Find where the given text appears and provide that cell's center as (x, y) coordinate. 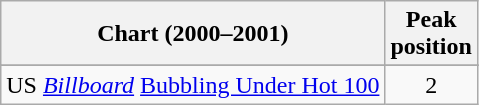
Chart (2000–2001) (193, 34)
2 (431, 85)
Peakposition (431, 34)
US Billboard Bubbling Under Hot 100 (193, 85)
